Detect which cell encompasses the target text, then output its [x, y] center coordinate. 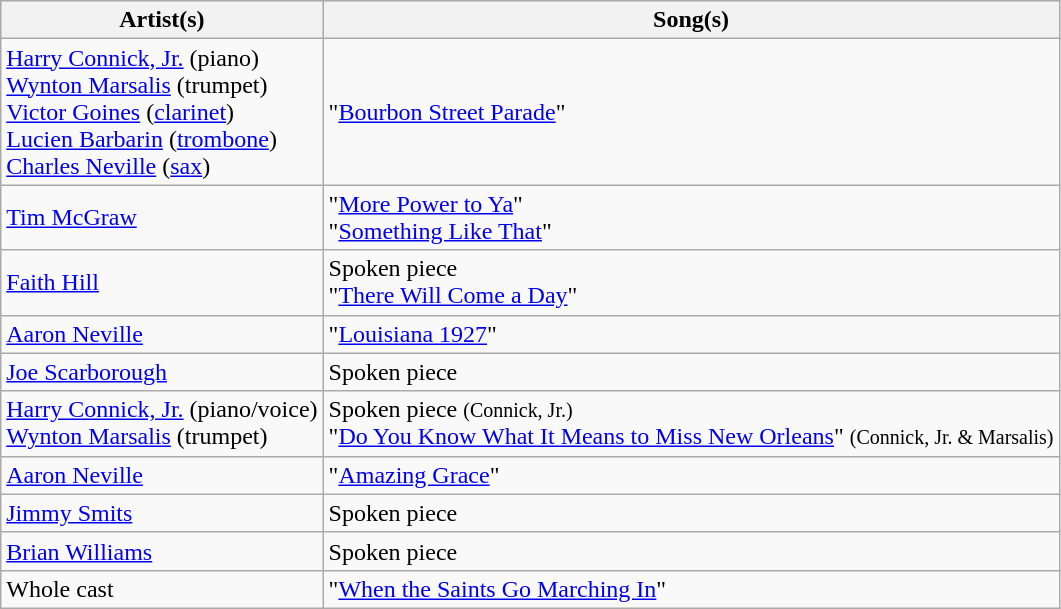
"When the Saints Go Marching In" [691, 589]
Artist(s) [162, 20]
Song(s) [691, 20]
"Amazing Grace" [691, 475]
Jimmy Smits [162, 513]
Faith Hill [162, 282]
Brian Williams [162, 551]
Harry Connick, Jr. (piano/voice) Wynton Marsalis (trumpet) [162, 424]
Harry Connick, Jr. (piano)Wynton Marsalis (trumpet)Victor Goines (clarinet)Lucien Barbarin (trombone)Charles Neville (sax) [162, 112]
"More Power to Ya""Something Like That" [691, 218]
Whole cast [162, 589]
"Louisiana 1927" [691, 334]
Spoken piece"There Will Come a Day" [691, 282]
Spoken piece (Connick, Jr.)"Do You Know What It Means to Miss New Orleans" (Connick, Jr. & Marsalis) [691, 424]
"Bourbon Street Parade" [691, 112]
Joe Scarborough [162, 372]
Tim McGraw [162, 218]
